Detect which cell encompasses the target text, then output its [X, Y] center coordinate. 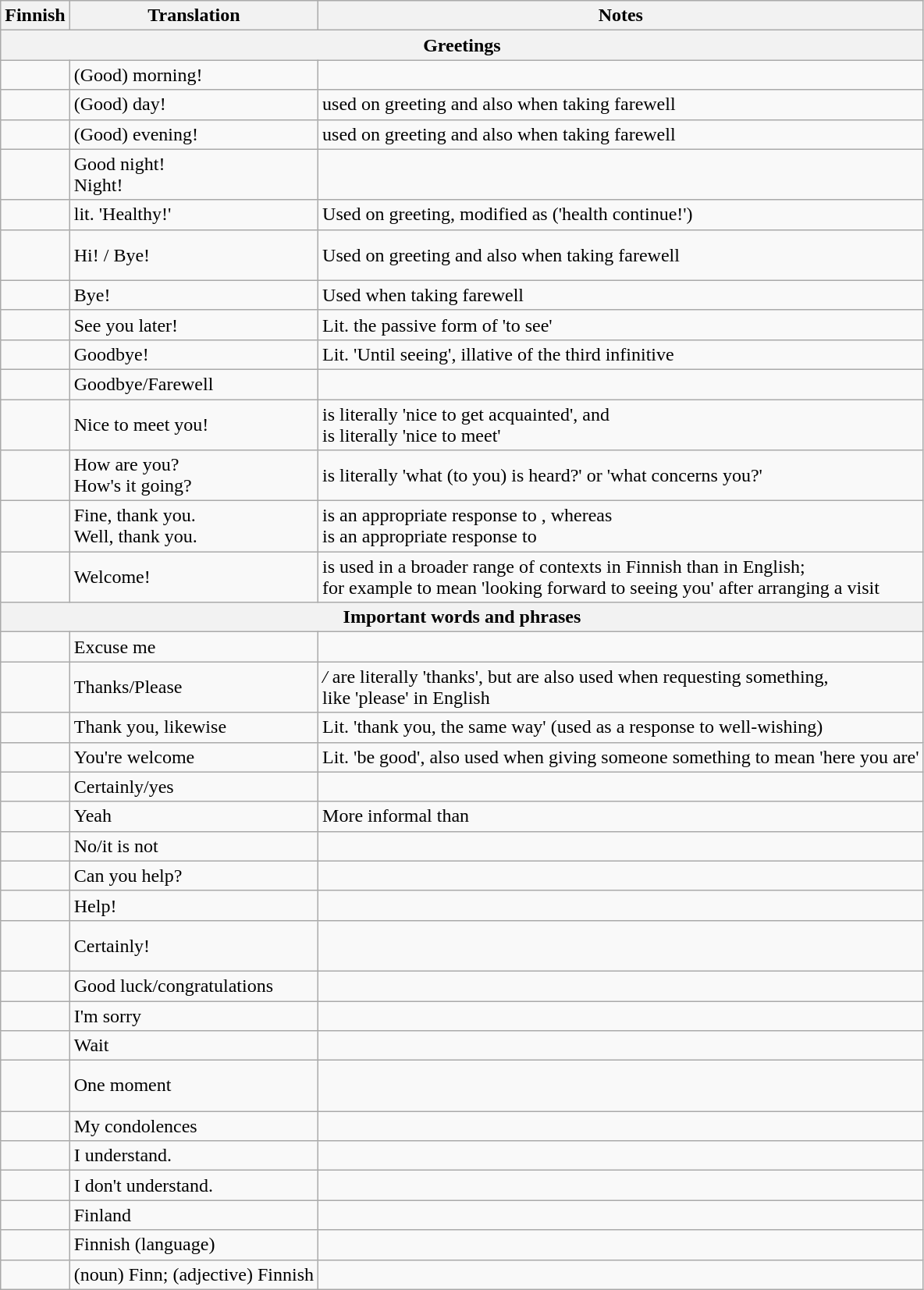
Bye! [194, 295]
See you later! [194, 325]
I'm sorry [194, 1015]
Welcome! [194, 577]
Notes [621, 16]
Help! [194, 905]
is used in a broader range of contexts in Finnish than in English;for example to mean 'looking forward to seeing you' after arranging a visit [621, 577]
Lit. 'Until seeing', illative of the third infinitive [621, 354]
(noun) Finn; (adjective) Finnish [194, 1274]
Used when taking farewell [621, 295]
Important words and phrases [462, 617]
I don't understand. [194, 1185]
Finnish [35, 16]
Wait [194, 1046]
More informal than [621, 816]
I understand. [194, 1156]
is literally 'nice to get acquainted', and is literally 'nice to meet' [621, 425]
Thanks/Please [194, 687]
Goodbye/Farewell [194, 384]
Excuse me [194, 647]
Finland [194, 1215]
You're welcome [194, 757]
Good night!Night! [194, 175]
is literally 'what (to you) is heard?' or 'what concerns you?' [621, 476]
Lit. 'thank you, the same way' (used as a response to well-wishing) [621, 727]
Fine, thank you.Well, thank you. [194, 526]
How are you?How's it going? [194, 476]
Greetings [462, 45]
Lit. 'be good', also used when giving someone something to mean 'here you are' [621, 757]
/ are literally 'thanks', but are also used when requesting something,like 'please' in English [621, 687]
Certainly/yes [194, 787]
(Good) evening! [194, 134]
Certainly! [194, 946]
Finnish (language) [194, 1245]
is an appropriate response to , whereas is an appropriate response to [621, 526]
One moment [194, 1086]
lit. 'Healthy!' [194, 215]
Good luck/congratulations [194, 986]
Lit. the passive form of 'to see' [621, 325]
(Good) day! [194, 105]
Goodbye! [194, 354]
Translation [194, 16]
Can you help? [194, 876]
Used on greeting, modified as ('health continue!') [621, 215]
Hi! / Bye! [194, 254]
Nice to meet you! [194, 425]
(Good) morning! [194, 75]
Yeah [194, 816]
Used on greeting and also when taking farewell [621, 254]
No/it is not [194, 846]
My condolences [194, 1126]
Thank you, likewise [194, 727]
